Detect which cell encompasses the target text, then output its [x, y] center coordinate. 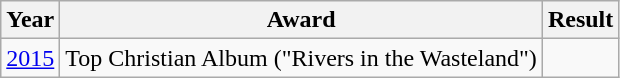
Year [30, 20]
Result [580, 20]
Award [302, 20]
2015 [30, 58]
Top Christian Album ("Rivers in the Wasteland") [302, 58]
